From the cell containing the given text, extract its center point as [x, y] coordinate. 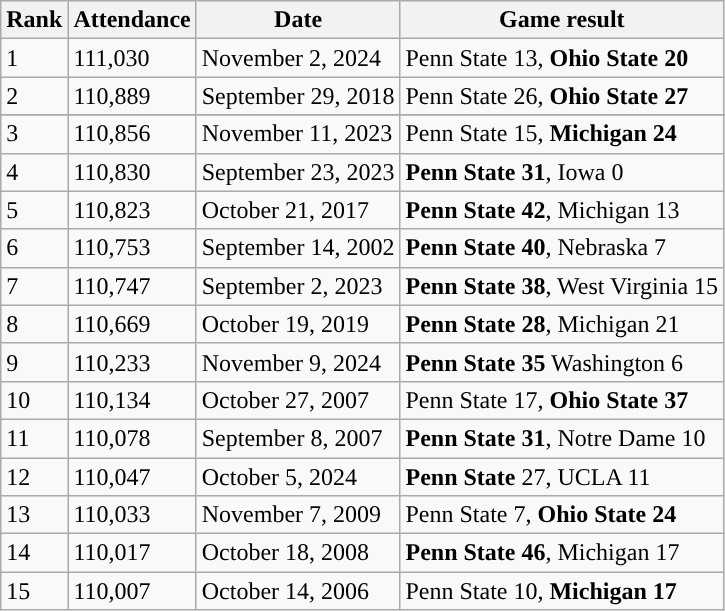
14 [34, 553]
September 23, 2023 [298, 172]
September 2, 2023 [298, 286]
November 9, 2024 [298, 362]
Penn State 31, Iowa 0 [562, 172]
Penn State 28, Michigan 21 [562, 324]
Penn State 42, Michigan 13 [562, 210]
3 [34, 134]
110,669 [132, 324]
8 [34, 324]
Penn State 10, Michigan 17 [562, 591]
13 [34, 515]
11 [34, 438]
Penn State 13, Ohio State 20 [562, 58]
12 [34, 477]
110,747 [132, 286]
October 27, 2007 [298, 400]
110,233 [132, 362]
15 [34, 591]
Date [298, 20]
110,047 [132, 477]
Rank [34, 20]
110,889 [132, 96]
November 7, 2009 [298, 515]
110,830 [132, 172]
110,078 [132, 438]
Attendance [132, 20]
October 18, 2008 [298, 553]
September 14, 2002 [298, 248]
110,753 [132, 248]
Penn State 7, Ohio State 24 [562, 515]
110,017 [132, 553]
Penn State 26, Ohio State 27 [562, 96]
October 21, 2017 [298, 210]
9 [34, 362]
October 19, 2019 [298, 324]
10 [34, 400]
Penn State 38, West Virginia 15 [562, 286]
September 8, 2007 [298, 438]
110,033 [132, 515]
Penn State 27, UCLA 11 [562, 477]
October 5, 2024 [298, 477]
September 29, 2018 [298, 96]
110,823 [132, 210]
111,030 [132, 58]
1 [34, 58]
Penn State 15, Michigan 24 [562, 134]
7 [34, 286]
Penn State 35 Washington 6 [562, 362]
October 14, 2006 [298, 591]
110,007 [132, 591]
November 2, 2024 [298, 58]
Penn State 46, Michigan 17 [562, 553]
2 [34, 96]
Penn State 17, Ohio State 37 [562, 400]
110,856 [132, 134]
Game result [562, 20]
5 [34, 210]
4 [34, 172]
November 11, 2023 [298, 134]
Penn State 31, Notre Dame 10 [562, 438]
6 [34, 248]
Penn State 40, Nebraska 7 [562, 248]
110,134 [132, 400]
